Scan for the cell matching the given text and deliver its (x, y) coordinate at center. 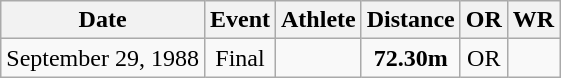
September 29, 1988 (103, 58)
Distance (410, 20)
Athlete (319, 20)
Date (103, 20)
Event (240, 20)
WR (533, 20)
72.30m (410, 58)
Final (240, 58)
